Return [x, y] of the center of cell containing provided text 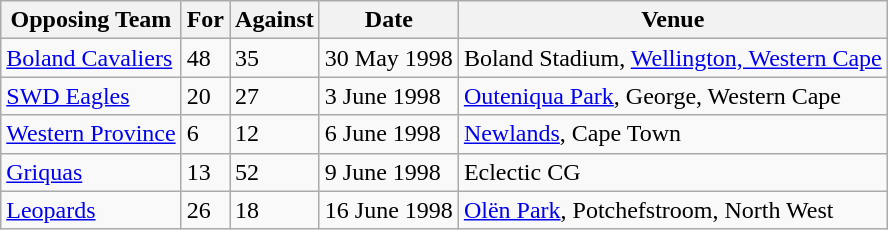
Olën Park, Potchefstroom, North West [672, 210]
18 [275, 210]
3 June 1998 [388, 96]
27 [275, 96]
Leopards [91, 210]
16 June 1998 [388, 210]
12 [275, 134]
Eclectic CG [672, 172]
Outeniqua Park, George, Western Cape [672, 96]
20 [205, 96]
Against [275, 20]
9 June 1998 [388, 172]
48 [205, 58]
SWD Eagles [91, 96]
13 [205, 172]
Date [388, 20]
Boland Stadium, Wellington, Western Cape [672, 58]
35 [275, 58]
26 [205, 210]
6 June 1998 [388, 134]
6 [205, 134]
Boland Cavaliers [91, 58]
Griquas [91, 172]
Venue [672, 20]
Western Province [91, 134]
30 May 1998 [388, 58]
For [205, 20]
Newlands, Cape Town [672, 134]
Opposing Team [91, 20]
52 [275, 172]
